Detect which cell encompasses the target text, then output its (x, y) center coordinate. 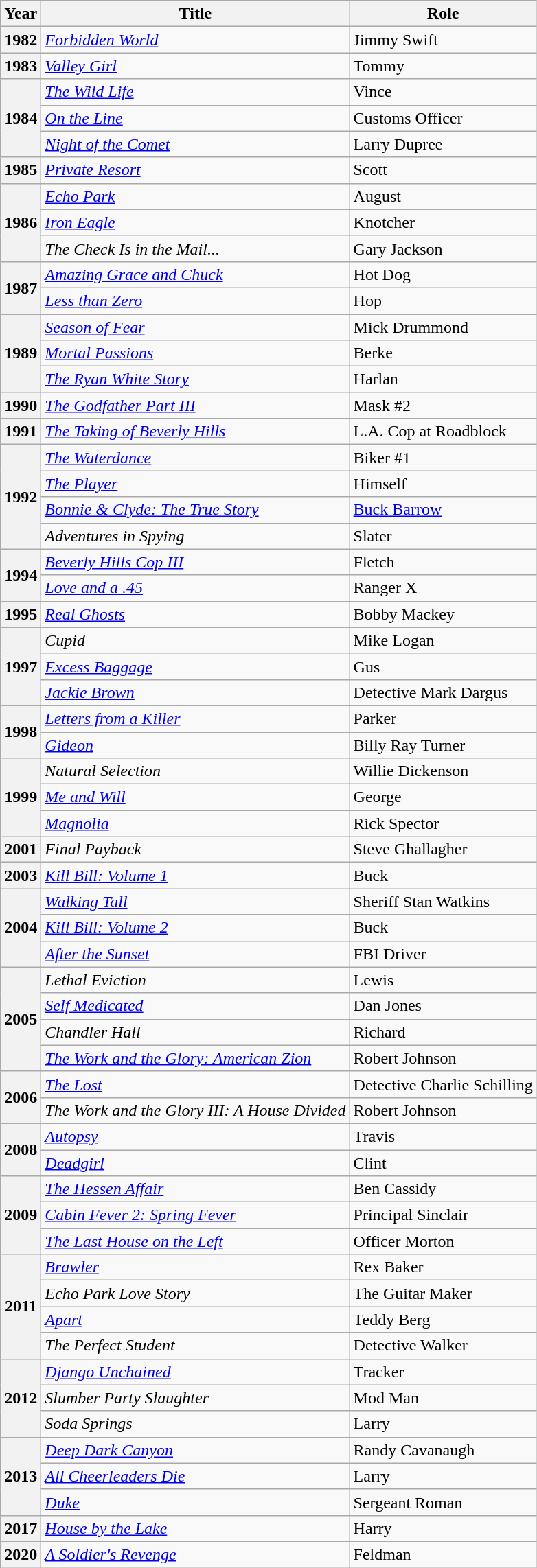
The Last House on the Left (195, 1241)
Mask #2 (443, 406)
A Soldier's Revenge (195, 1554)
Ben Cassidy (443, 1189)
Harlan (443, 379)
Night of the Comet (195, 144)
Cabin Fever 2: Spring Fever (195, 1215)
The Perfect Student (195, 1346)
Forbidden World (195, 40)
Valley Girl (195, 66)
The Ryan White Story (195, 379)
Bobby Mackey (443, 614)
2006 (21, 1097)
Randy Cavanaugh (443, 1450)
On the Line (195, 118)
Django Unchained (195, 1372)
Sergeant Roman (443, 1502)
Parker (443, 718)
Amazing Grace and Chuck (195, 274)
Rick Spector (443, 823)
The Work and the Glory: American Zion (195, 1058)
2011 (21, 1307)
2008 (21, 1149)
Kill Bill: Volume 1 (195, 876)
1986 (21, 222)
Season of Fear (195, 327)
Real Ghosts (195, 614)
The Player (195, 484)
Berke (443, 353)
Final Payback (195, 850)
Dan Jones (443, 1006)
Brawler (195, 1267)
The Work and the Glory III: A House Divided (195, 1110)
Hot Dog (443, 274)
Autopsy (195, 1136)
Gary Jackson (443, 248)
After the Sunset (195, 954)
House by the Lake (195, 1528)
Harry (443, 1528)
Year (21, 14)
Billy Ray Turner (443, 745)
Cupid (195, 640)
1983 (21, 66)
Detective Mark Dargus (443, 692)
2003 (21, 876)
1991 (21, 432)
L.A. Cop at Roadblock (443, 432)
Beverly Hills Cop III (195, 562)
Letters from a Killer (195, 718)
Himself (443, 484)
2001 (21, 850)
Private Resort (195, 170)
Excess Baggage (195, 666)
Deadgirl (195, 1163)
Vince (443, 92)
Slater (443, 536)
Lewis (443, 980)
Customs Officer (443, 118)
1984 (21, 118)
Biker #1 (443, 458)
Tommy (443, 66)
Jackie Brown (195, 692)
1995 (21, 614)
The Guitar Maker (443, 1294)
Principal Sinclair (443, 1215)
Ranger X (443, 588)
Mod Man (443, 1398)
Mortal Passions (195, 353)
The Godfather Part III (195, 406)
1992 (21, 497)
2017 (21, 1528)
Self Medicated (195, 1006)
2004 (21, 928)
The Lost (195, 1084)
Slumber Party Slaughter (195, 1398)
1994 (21, 575)
1985 (21, 170)
Travis (443, 1136)
Knotcher (443, 222)
Chandler Hall (195, 1032)
Apart (195, 1320)
Sheriff Stan Watkins (443, 902)
August (443, 196)
Hop (443, 301)
Love and a .45 (195, 588)
George (443, 797)
Bonnie & Clyde: The True Story (195, 510)
Echo Park Love Story (195, 1294)
1989 (21, 353)
Iron Eagle (195, 222)
2005 (21, 1019)
Gideon (195, 745)
Soda Springs (195, 1424)
Adventures in Spying (195, 536)
Fletch (443, 562)
1999 (21, 797)
The Waterdance (195, 458)
Gus (443, 666)
Mick Drummond (443, 327)
Clint (443, 1163)
2013 (21, 1476)
2020 (21, 1554)
Duke (195, 1502)
Teddy Berg (443, 1320)
The Wild Life (195, 92)
Willie Dickenson (443, 771)
Rex Baker (443, 1267)
Natural Selection (195, 771)
Jimmy Swift (443, 40)
Scott (443, 170)
Detective Walker (443, 1346)
Steve Ghallagher (443, 850)
Detective Charlie Schilling (443, 1084)
Me and Will (195, 797)
Title (195, 14)
1997 (21, 666)
Lethal Eviction (195, 980)
1990 (21, 406)
FBI Driver (443, 954)
Buck Barrow (443, 510)
Kill Bill: Volume 2 (195, 928)
All Cheerleaders Die (195, 1476)
Mike Logan (443, 640)
Tracker (443, 1372)
The Check Is in the Mail... (195, 248)
1998 (21, 732)
Less than Zero (195, 301)
Deep Dark Canyon (195, 1450)
Feldman (443, 1554)
1982 (21, 40)
Role (443, 14)
Walking Tall (195, 902)
Richard (443, 1032)
2012 (21, 1398)
1987 (21, 288)
The Hessen Affair (195, 1189)
Echo Park (195, 196)
Larry Dupree (443, 144)
2009 (21, 1215)
Officer Morton (443, 1241)
Magnolia (195, 823)
The Taking of Beverly Hills (195, 432)
